Extract the [X, Y] coordinate from the center of the cell holding the provided text.  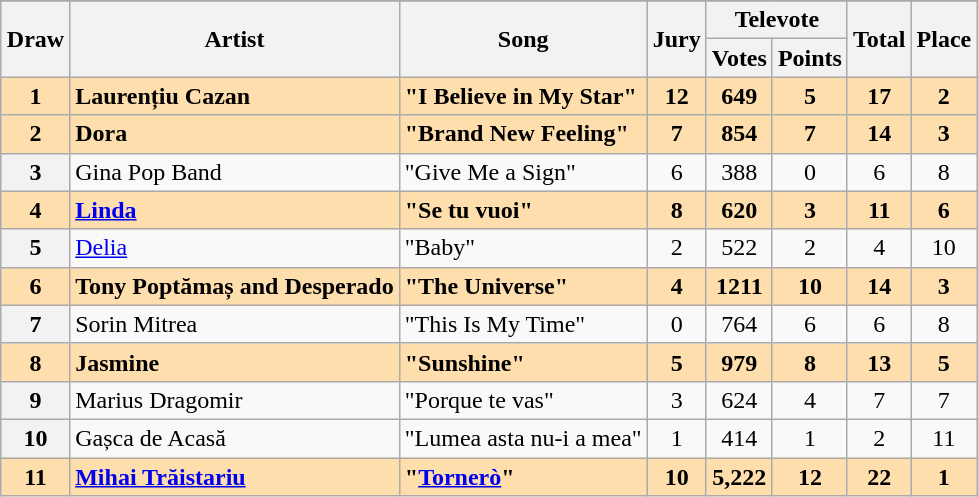
"Baby" [523, 248]
764 [739, 324]
649 [739, 96]
1211 [739, 286]
Jasmine [235, 362]
9 [35, 400]
"Lumea asta nu-i a mea" [523, 438]
522 [739, 248]
Mihai Trăistariu [235, 477]
Jury [676, 39]
5,222 [739, 477]
Draw [35, 39]
"Sunshine" [523, 362]
Total [879, 39]
979 [739, 362]
Laurențiu Cazan [235, 96]
Linda [235, 210]
"The Universe" [523, 286]
Gașca de Acasă [235, 438]
17 [879, 96]
Points [810, 58]
388 [739, 172]
"Brand New Feeling" [523, 134]
Sorin Mitrea [235, 324]
Song [523, 39]
"Tornerò" [523, 477]
Televote [776, 20]
22 [879, 477]
624 [739, 400]
Votes [739, 58]
"Porque te vas" [523, 400]
Artist [235, 39]
620 [739, 210]
Delia [235, 248]
13 [879, 362]
Gina Pop Band [235, 172]
"Give Me a Sign" [523, 172]
854 [739, 134]
"This Is My Time" [523, 324]
Dora [235, 134]
414 [739, 438]
Marius Dragomir [235, 400]
"Se tu vuoi" [523, 210]
Place [944, 39]
"I Believe in My Star" [523, 96]
Tony Poptămaș and Desperado [235, 286]
